Return (X, Y) of the center of cell containing provided text 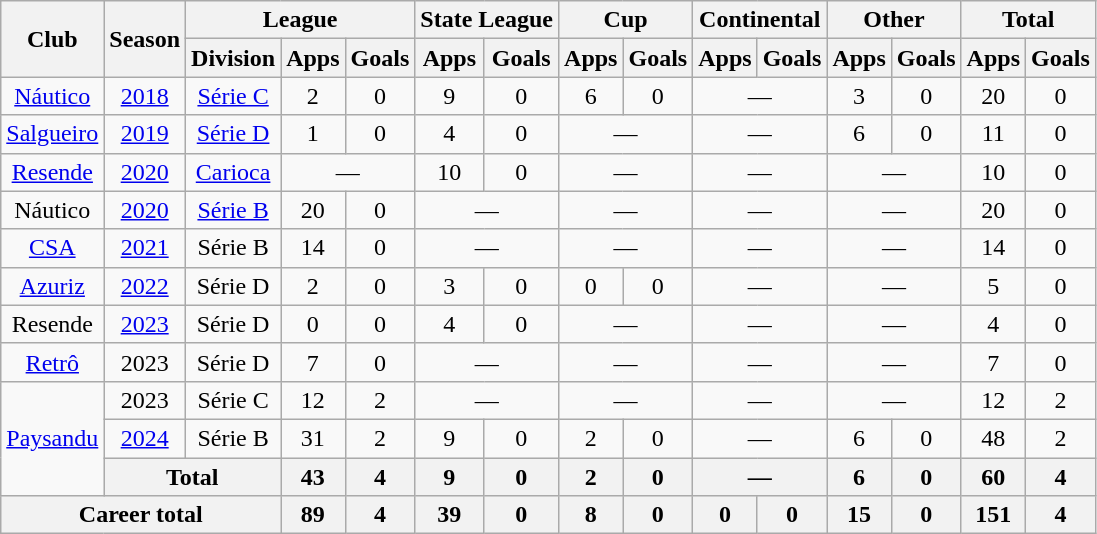
2018 (145, 96)
Azuriz (52, 286)
1 (313, 134)
2024 (145, 438)
2022 (145, 286)
43 (313, 477)
89 (313, 515)
Continental (760, 20)
League (300, 20)
15 (859, 515)
48 (993, 438)
Career total (141, 515)
Club (52, 39)
Cup (626, 20)
60 (993, 477)
Carioca (234, 172)
5 (993, 286)
39 (450, 515)
2019 (145, 134)
2021 (145, 248)
Division (234, 58)
Paysandu (52, 438)
Salgueiro (52, 134)
CSA (52, 248)
Other (894, 20)
Retrô (52, 362)
31 (313, 438)
151 (993, 515)
8 (591, 515)
State League (487, 20)
11 (993, 134)
Season (145, 39)
